Find where the given text appears and provide that cell's center as (x, y) coordinate. 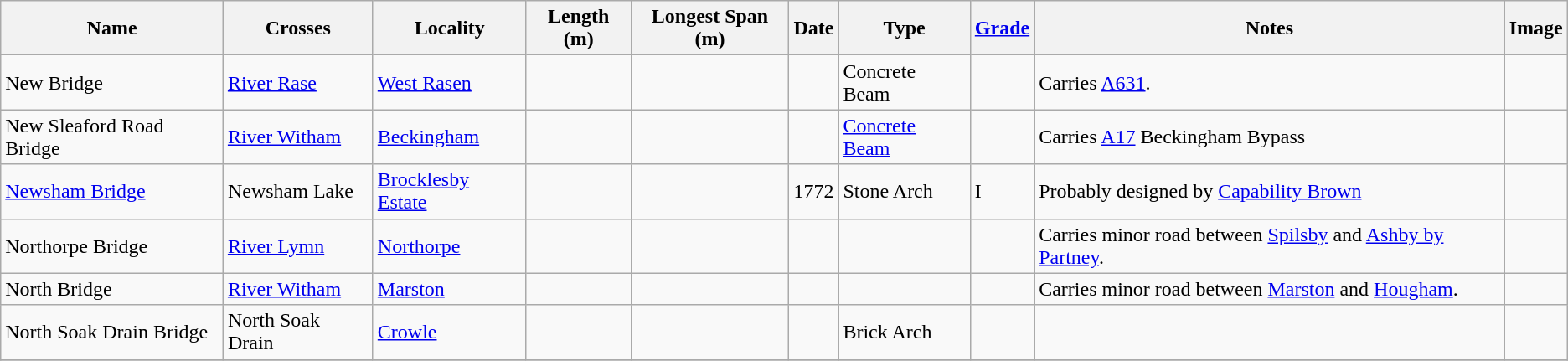
1772 (814, 191)
Grade (1002, 28)
Length (m) (578, 28)
Brocklesby Estate (449, 191)
Longest Span (m) (710, 28)
Northorpe (449, 246)
Locality (449, 28)
Brick Arch (905, 332)
Newsham Lake (298, 191)
Image (1536, 28)
River Lymn (298, 246)
Carries minor road between Spilsby and Ashby by Partney. (1270, 246)
New Bridge (112, 82)
Crowle (449, 332)
Date (814, 28)
Notes (1270, 28)
North Soak Drain (298, 332)
North Bridge (112, 289)
Carries A631. (1270, 82)
Newsham Bridge (112, 191)
Beckingham (449, 137)
Crosses (298, 28)
I (1002, 191)
West Rasen (449, 82)
Marston (449, 289)
Stone Arch (905, 191)
Probably designed by Capability Brown (1270, 191)
River Rase (298, 82)
North Soak Drain Bridge (112, 332)
Carries minor road between Marston and Hougham. (1270, 289)
Carries A17 Beckingham Bypass (1270, 137)
Type (905, 28)
Northorpe Bridge (112, 246)
Name (112, 28)
New Sleaford Road Bridge (112, 137)
